Detect which cell encompasses the target text, then output its (x, y) center coordinate. 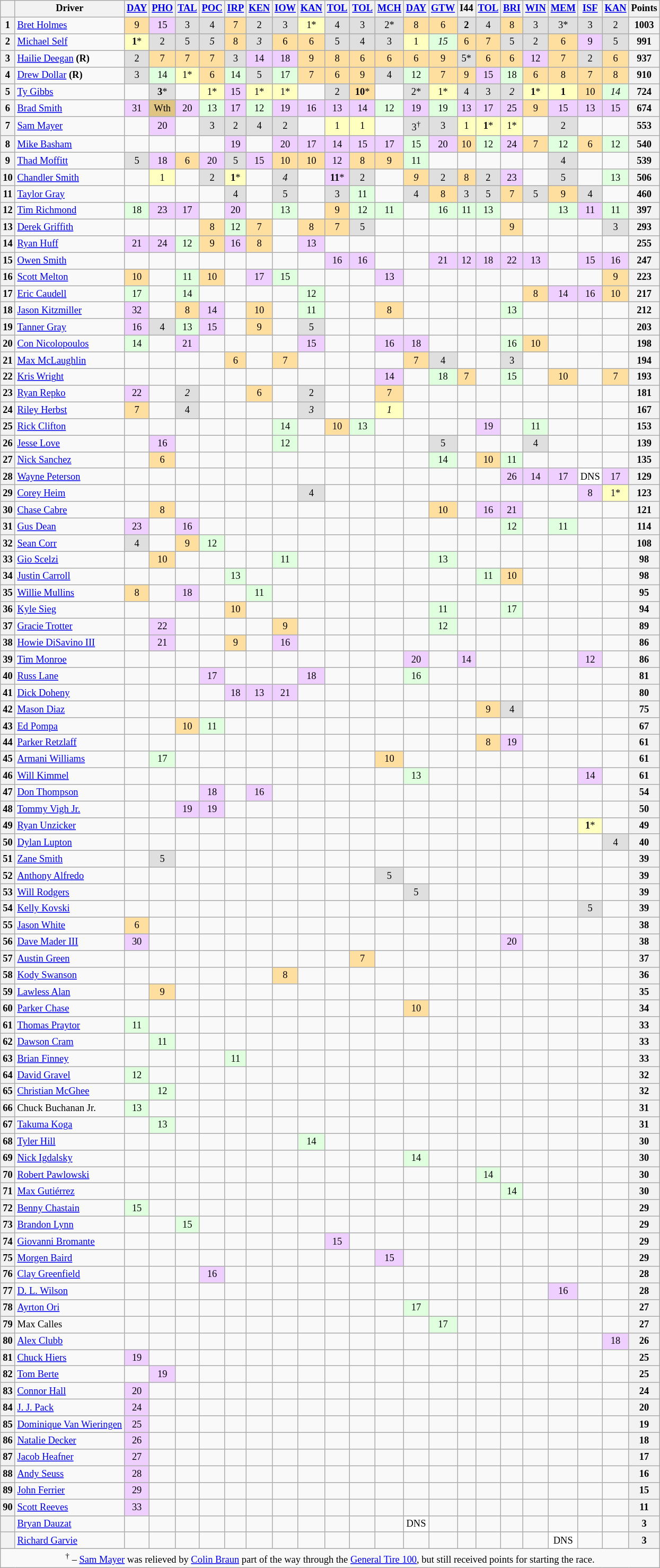
Ryan Repko (69, 393)
I44 (467, 8)
Gio Scelzi (69, 560)
108 (644, 543)
937 (644, 58)
Scott Reeves (69, 1508)
991 (644, 42)
Corey Heim (69, 493)
135 (644, 460)
139 (644, 443)
Tommy Vigh Jr. (69, 809)
79 (7, 1324)
PHO (162, 8)
87 (7, 1458)
167 (644, 410)
46 (7, 776)
Morgen Baird (69, 1258)
Thad Moffitt (69, 161)
194 (644, 360)
Max Calles (69, 1324)
Chuck Hiers (69, 1358)
Brandon Lynn (69, 1225)
Drew Dollar (R) (69, 75)
Tim Richmond (69, 211)
John Ferrier (69, 1491)
Taylor Gray (69, 194)
95 (644, 593)
GTW (443, 8)
198 (644, 343)
Nick Sanchez (69, 460)
Sean Corr (69, 543)
71 (7, 1192)
65 (7, 1092)
Rick Clifton (69, 427)
Sam Mayer (69, 127)
153 (644, 427)
Gracie Trotter (69, 627)
Points (644, 8)
56 (7, 942)
POC (212, 8)
76 (7, 1274)
KEN (260, 8)
Gus Dean (69, 527)
Howie DiSavino III (69, 642)
Tyler Hill (69, 1142)
TAL (188, 8)
MCH (389, 8)
Ryan Unzicker (69, 826)
Hailie Deegan (R) (69, 58)
IRP (235, 8)
Wth (162, 108)
D. L. Wilson (69, 1291)
Ed Pompa (69, 726)
83 (7, 1391)
Nick Igdalsky (69, 1159)
51 (7, 859)
Clay Greenfield (69, 1274)
ISF (590, 8)
Richard Garvie (69, 1540)
Parker Chase (69, 1008)
Dawson Cram (69, 1042)
Jason White (69, 926)
47 (7, 793)
Jacob Heafner (69, 1458)
53 (7, 893)
Driver (69, 8)
57 (7, 958)
Kelly Kovski (69, 909)
5* (467, 58)
3† (416, 127)
1003 (644, 25)
WIN (535, 8)
Wayne Peterson (69, 477)
59 (7, 992)
Dylan Lupton (69, 843)
Owen Smith (69, 261)
Natalie Decker (69, 1441)
48 (7, 809)
293 (644, 227)
Michael Self (69, 42)
Max Gutiérrez (69, 1192)
MEM (563, 8)
88 (7, 1474)
Con Nicolopoulos (69, 343)
Will Kimmel (69, 776)
60 (7, 1008)
Scott Melton (69, 277)
Benny Chastain (69, 1209)
460 (644, 194)
Justin Carroll (69, 577)
Connor Hall (69, 1391)
Don Thompson (69, 793)
Chandler Smith (69, 177)
77 (7, 1291)
64 (7, 1075)
90 (7, 1508)
45 (7, 759)
63 (7, 1058)
Ayrton Ori (69, 1308)
Riley Herbst (69, 410)
247 (644, 261)
84 (7, 1408)
62 (7, 1042)
540 (644, 144)
† – Sam Mayer was relieved by Colin Braun part of the way through the General Tire 100, but still received points for starting the race. (330, 1558)
Mike Basham (69, 144)
Will Rodgers (69, 893)
Takuma Koga (69, 1125)
Zane Smith (69, 859)
10* (363, 92)
910 (644, 75)
Bret Holmes (69, 25)
255 (644, 244)
Dominique Van Wieringen (69, 1424)
Jason Kitzmiller (69, 311)
121 (644, 510)
Robert Pawlowski (69, 1175)
55 (7, 926)
Jesse Love (69, 443)
114 (644, 527)
674 (644, 108)
BRI (512, 8)
Russ Lane (69, 676)
397 (644, 211)
78 (7, 1308)
11* (337, 177)
217 (644, 294)
70 (7, 1175)
Max McLaughlin (69, 360)
73 (7, 1225)
Tom Berte (69, 1374)
Eric Caudell (69, 294)
Ryan Huff (69, 244)
223 (644, 277)
52 (7, 876)
Armani Williams (69, 759)
129 (644, 477)
193 (644, 377)
42 (7, 709)
Anthony Alfredo (69, 876)
66 (7, 1108)
212 (644, 311)
Mason Diaz (69, 709)
74 (7, 1241)
85 (7, 1424)
Brian Finney (69, 1058)
Thomas Praytor (69, 1025)
Bryan Dauzat (69, 1523)
Chuck Buchanan Jr. (69, 1108)
J. J. Pack (69, 1408)
69 (7, 1159)
58 (7, 975)
203 (644, 328)
Tanner Gray (69, 328)
72 (7, 1209)
Parker Retzlaff (69, 743)
181 (644, 393)
Austin Green (69, 958)
Ty Gibbs (69, 92)
Lawless Alan (69, 992)
94 (644, 610)
Willie Mullins (69, 593)
82 (7, 1374)
Kody Swanson (69, 975)
123 (644, 493)
Brad Smith (69, 108)
Kris Wright (69, 377)
Andy Seuss (69, 1474)
724 (644, 92)
Derek Griffith (69, 227)
David Gravel (69, 1075)
Chase Cabre (69, 510)
Dave Mader III (69, 942)
Dick Doheny (69, 692)
Kyle Sieg (69, 610)
43 (7, 726)
44 (7, 743)
539 (644, 161)
506 (644, 177)
Tim Monroe (69, 659)
Giovanni Bromante (69, 1241)
Alex Clubb (69, 1341)
41 (7, 692)
Christian McGhee (69, 1092)
553 (644, 127)
IOW (285, 8)
68 (7, 1142)
